Capture the cell that displays the provided text and extract its (x, y) central coordinate. 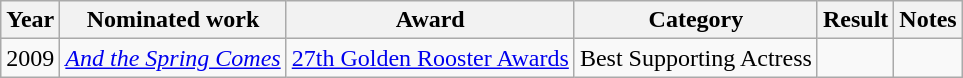
Award (430, 20)
Notes (928, 20)
27th Golden Rooster Awards (430, 58)
Best Supporting Actress (696, 58)
And the Spring Comes (173, 58)
Nominated work (173, 20)
Year (30, 20)
Result (855, 20)
Category (696, 20)
2009 (30, 58)
